Output the (X, Y) coordinate of the center of the cell containing the given text.  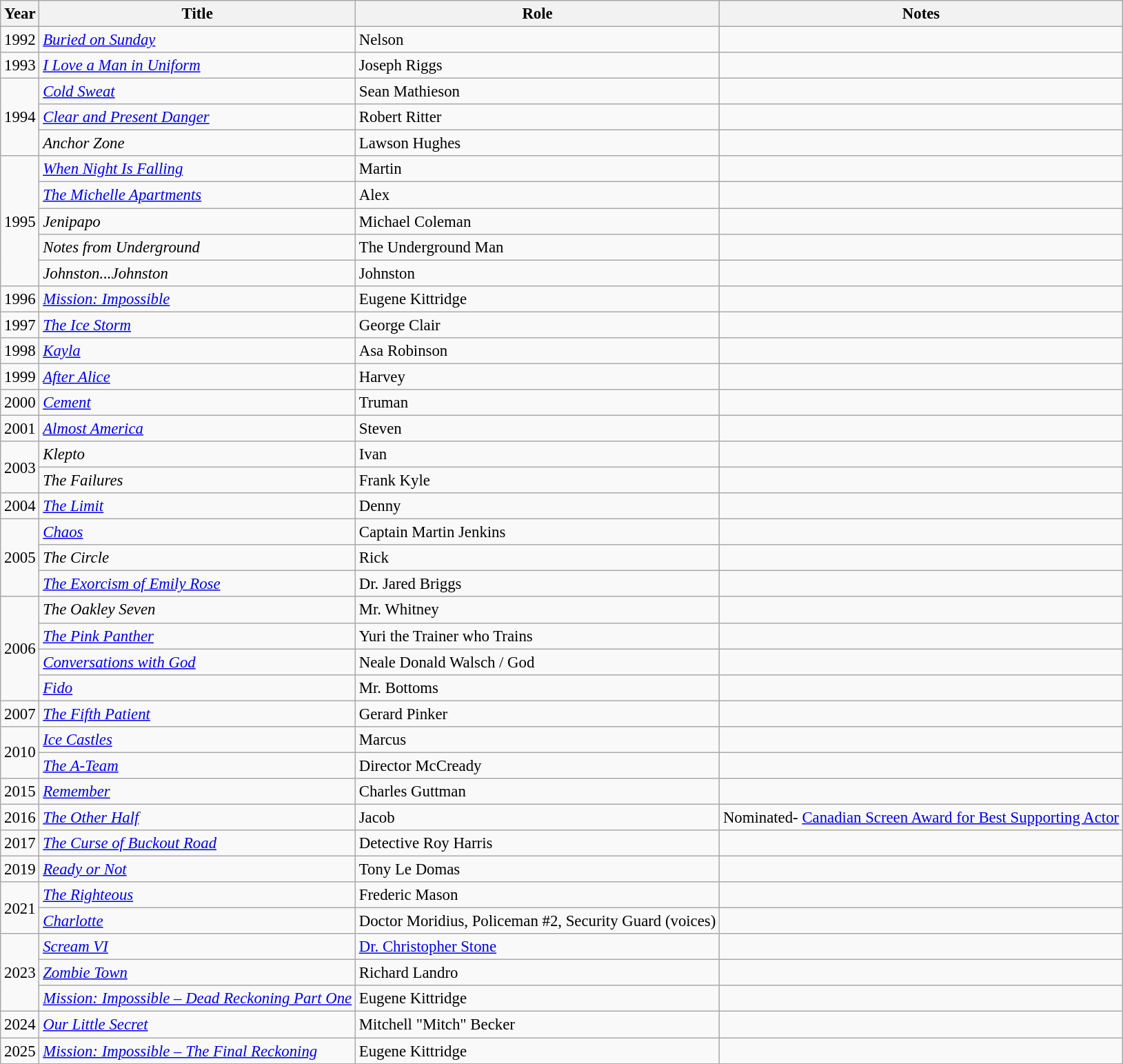
The Righteous (197, 895)
1995 (20, 221)
1994 (20, 117)
Martin (537, 169)
The Fifth Patient (197, 714)
The Circle (197, 558)
Charlotte (197, 921)
Remember (197, 792)
2004 (20, 506)
Truman (537, 403)
Dr. Jared Briggs (537, 584)
2005 (20, 559)
Yuri the Trainer who Trains (537, 636)
Denny (537, 506)
Title (197, 14)
Gerard Pinker (537, 714)
Cold Sweat (197, 92)
Director McCready (537, 765)
Marcus (537, 740)
Dr. Christopher Stone (537, 947)
Doctor Moridius, Policeman #2, Security Guard (voices) (537, 921)
Fido (197, 687)
Anchor Zone (197, 143)
2025 (20, 1051)
Ivan (537, 454)
Mission: Impossible – Dead Reckoning Part One (197, 999)
Robert Ritter (537, 117)
Detective Roy Harris (537, 843)
The Ice Storm (197, 325)
Charles Guttman (537, 792)
Johnston...Johnston (197, 273)
After Alice (197, 377)
Asa Robinson (537, 351)
When Night Is Falling (197, 169)
The Pink Panther (197, 636)
The Curse of Buckout Road (197, 843)
2003 (20, 468)
The A-Team (197, 765)
1998 (20, 351)
Mitchell "Mitch" Becker (537, 1025)
1997 (20, 325)
1993 (20, 66)
The Michelle Apartments (197, 195)
Mission: Impossible – The Final Reckoning (197, 1051)
Jacob (537, 817)
Conversations with God (197, 662)
Nominated- Canadian Screen Award for Best Supporting Actor (921, 817)
Michael Coleman (537, 221)
The Exorcism of Emily Rose (197, 584)
Notes from Underground (197, 247)
2006 (20, 649)
The Underground Man (537, 247)
2007 (20, 714)
2021 (20, 907)
Our Little Secret (197, 1025)
1992 (20, 40)
2023 (20, 972)
Nelson (537, 40)
Lawson Hughes (537, 143)
The Other Half (197, 817)
Year (20, 14)
Kayla (197, 351)
The Limit (197, 506)
Ice Castles (197, 740)
The Oakley Seven (197, 610)
Neale Donald Walsch / God (537, 662)
2024 (20, 1025)
2015 (20, 792)
2019 (20, 870)
2010 (20, 753)
Scream VI (197, 947)
Harvey (537, 377)
Sean Mathieson (537, 92)
Notes (921, 14)
Chaos (197, 532)
Richard Landro (537, 973)
Zombie Town (197, 973)
2016 (20, 817)
Jenipapo (197, 221)
2017 (20, 843)
2001 (20, 428)
Mr. Bottoms (537, 687)
Almost America (197, 428)
Steven (537, 428)
Klepto (197, 454)
Clear and Present Danger (197, 117)
1999 (20, 377)
Frederic Mason (537, 895)
1996 (20, 299)
Buried on Sunday (197, 40)
Alex (537, 195)
Mission: Impossible (197, 299)
Frank Kyle (537, 481)
Captain Martin Jenkins (537, 532)
Joseph Riggs (537, 66)
2000 (20, 403)
Role (537, 14)
Mr. Whitney (537, 610)
I Love a Man in Uniform (197, 66)
The Failures (197, 481)
Ready or Not (197, 870)
Tony Le Domas (537, 870)
Rick (537, 558)
Cement (197, 403)
Johnston (537, 273)
George Clair (537, 325)
